Return (x, y) of the center of cell containing provided text 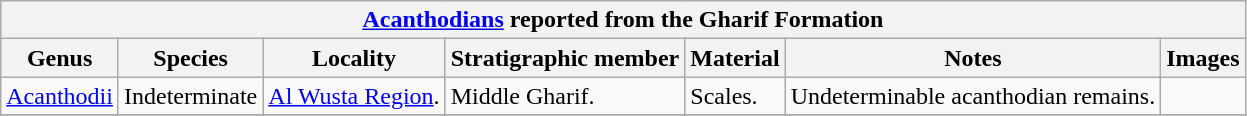
Stratigraphic member (565, 58)
Species (190, 58)
Notes (973, 58)
Al Wusta Region. (354, 96)
Acanthodii (60, 96)
Undeterminable acanthodian remains. (973, 96)
Images (1203, 58)
Material (735, 58)
Locality (354, 58)
Scales. (735, 96)
Indeterminate (190, 96)
Genus (60, 58)
Middle Gharif. (565, 96)
Acanthodians reported from the Gharif Formation (623, 20)
